From the cell containing the given text, extract its center point as (x, y) coordinate. 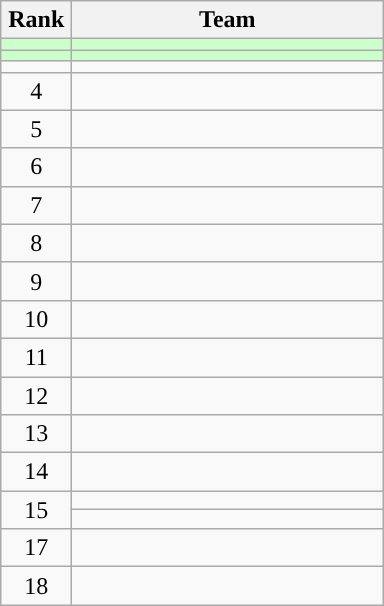
14 (36, 472)
9 (36, 281)
15 (36, 510)
7 (36, 205)
10 (36, 319)
8 (36, 243)
Rank (36, 20)
17 (36, 548)
18 (36, 586)
13 (36, 434)
5 (36, 129)
11 (36, 357)
12 (36, 395)
4 (36, 91)
6 (36, 167)
Team (228, 20)
